From the cell containing the given text, extract its center point as (X, Y) coordinate. 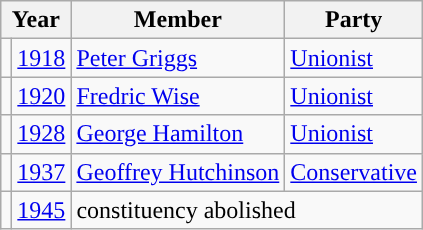
1918 (42, 58)
1920 (42, 96)
Geoffrey Hutchinson (178, 172)
1937 (42, 172)
Member (178, 20)
1945 (42, 210)
1928 (42, 134)
constituency abolished (247, 210)
Conservative (354, 172)
Party (354, 20)
Fredric Wise (178, 96)
George Hamilton (178, 134)
Year (36, 20)
Peter Griggs (178, 58)
